Capture the cell that displays the provided text and extract its (x, y) central coordinate. 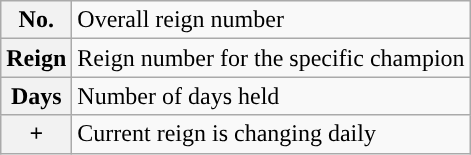
Days (36, 96)
+ (36, 134)
Reign (36, 58)
Number of days held (271, 96)
Reign number for the specific champion (271, 58)
No. (36, 20)
Overall reign number (271, 20)
Current reign is changing daily (271, 134)
